Capture the cell that displays the provided text and extract its (X, Y) central coordinate. 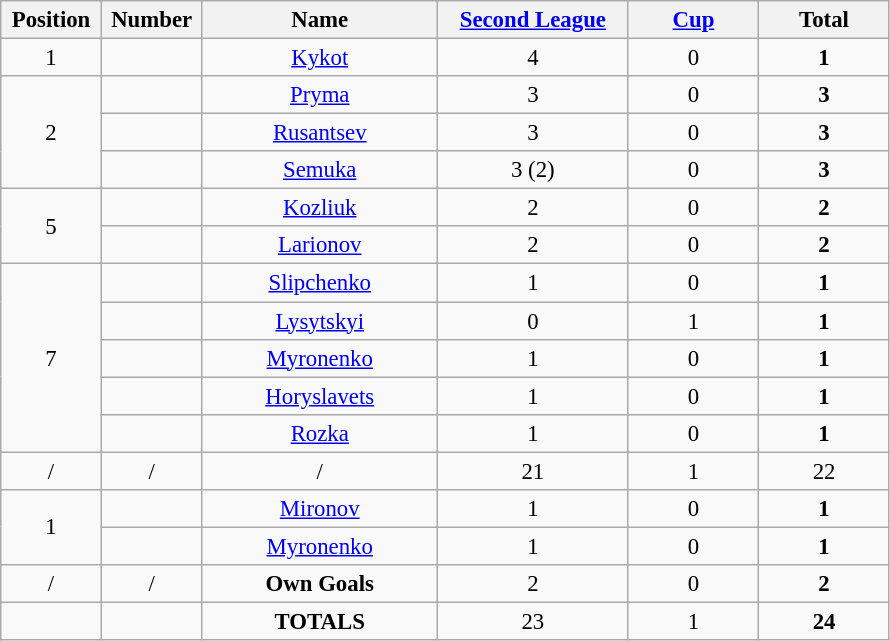
Rozka (320, 433)
Pryma (320, 95)
Total (824, 20)
Slipchenko (320, 283)
5 (52, 226)
Name (320, 20)
Kozliuk (320, 208)
23 (534, 621)
Kykot (320, 58)
7 (52, 358)
Larionov (320, 245)
4 (534, 58)
Second League (534, 20)
Mironov (320, 509)
24 (824, 621)
Position (52, 20)
3 (2) (534, 170)
Lysytskyi (320, 321)
21 (534, 471)
Own Goals (320, 584)
TOTALS (320, 621)
Horyslavets (320, 396)
Number (152, 20)
22 (824, 471)
Cup (694, 20)
Semuka (320, 170)
Rusantsev (320, 133)
